Return (x, y) of the center of cell containing provided text 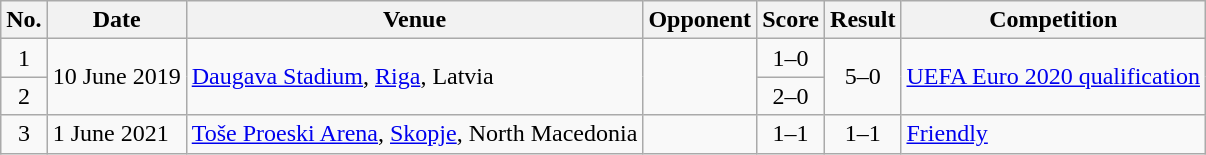
No. (24, 20)
Result (863, 20)
2 (24, 96)
10 June 2019 (116, 77)
1 June 2021 (116, 134)
Opponent (700, 20)
3 (24, 134)
Date (116, 20)
Venue (414, 20)
Daugava Stadium, Riga, Latvia (414, 77)
1–0 (791, 58)
Friendly (1054, 134)
1 (24, 58)
5–0 (863, 77)
Toše Proeski Arena, Skopje, North Macedonia (414, 134)
2–0 (791, 96)
UEFA Euro 2020 qualification (1054, 77)
Score (791, 20)
Competition (1054, 20)
